Locate the cell with the specified text and output its [X, Y] center coordinate. 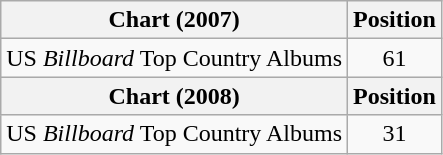
61 [395, 58]
Chart (2008) [174, 96]
Chart (2007) [174, 20]
31 [395, 134]
